Pinpoint the cell where the given text exists, returning its (x, y) midpoint coordinate. 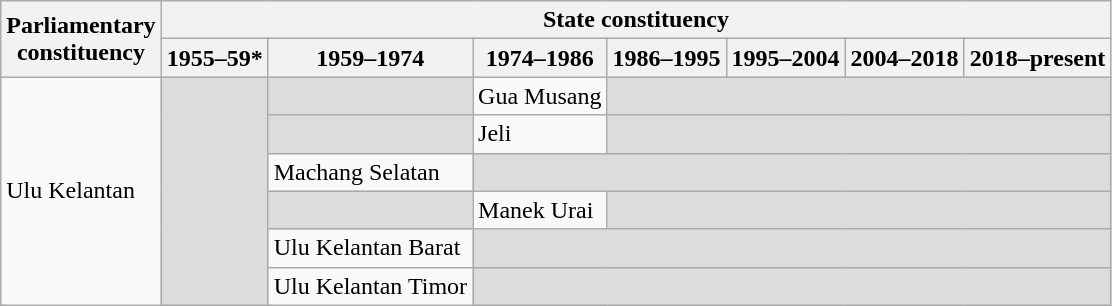
Gua Musang (540, 96)
1955–59* (214, 58)
2018–present (1038, 58)
Machang Selatan (370, 172)
1959–1974 (370, 58)
Jeli (540, 134)
Ulu Kelantan (81, 191)
1986–1995 (666, 58)
2004–2018 (904, 58)
Parliamentaryconstituency (81, 39)
State constituency (636, 20)
Ulu Kelantan Timor (370, 286)
Manek Urai (540, 210)
Ulu Kelantan Barat (370, 248)
1974–1986 (540, 58)
1995–2004 (786, 58)
